Determine the [x, y] coordinate at the center of the cell enclosing the given text.  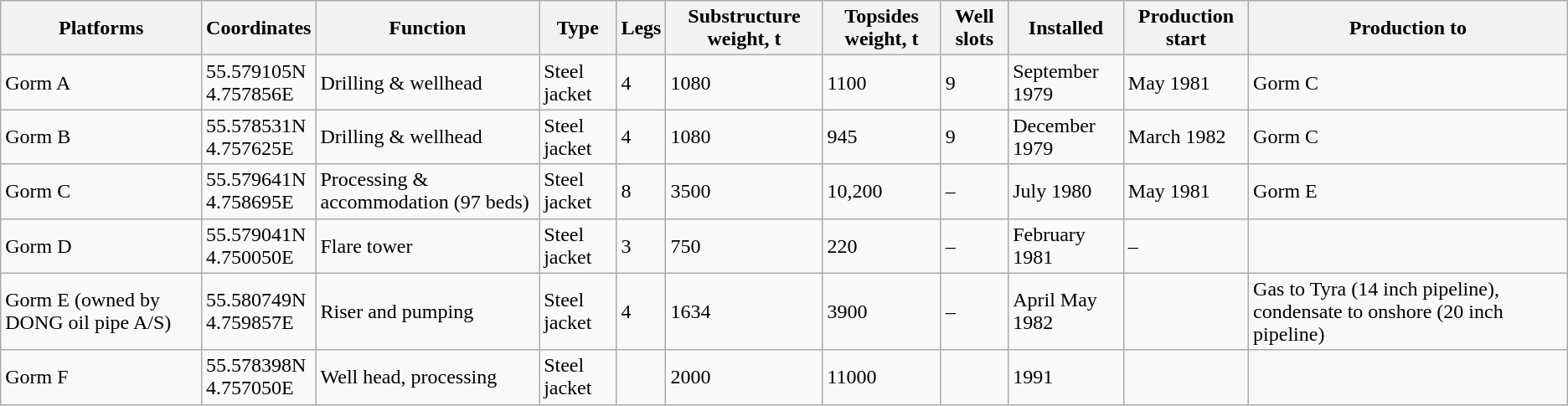
July 1980 [1066, 191]
945 [881, 137]
February 1981 [1066, 246]
December 1979 [1066, 137]
Installed [1066, 28]
11000 [881, 377]
10,200 [881, 191]
3 [642, 246]
2000 [744, 377]
Gas to Tyra (14 inch pipeline), condensate to onshore (20 inch pipeline) [1409, 311]
Gorm E (owned by DONG oil pipe A/S) [101, 311]
3500 [744, 191]
Production start [1186, 28]
Production to [1409, 28]
55.579641N4.758695E [259, 191]
Function [427, 28]
Gorm A [101, 82]
3900 [881, 311]
Substructure weight, t [744, 28]
Riser and pumping [427, 311]
Gorm D [101, 246]
Platforms [101, 28]
Flare tower [427, 246]
March 1982 [1186, 137]
55.580749N4.759857E [259, 311]
1100 [881, 82]
Well head, processing [427, 377]
1991 [1066, 377]
Type [578, 28]
Gorm B [101, 137]
Processing & accommodation (97 beds) [427, 191]
Coordinates [259, 28]
Well slots [974, 28]
55.579105N4.757856E [259, 82]
55.579041N4.750050E [259, 246]
750 [744, 246]
Legs [642, 28]
1634 [744, 311]
220 [881, 246]
Gorm F [101, 377]
Gorm E [1409, 191]
55.578398N4.757050E [259, 377]
Topsides weight, t [881, 28]
April May 1982 [1066, 311]
September 1979 [1066, 82]
8 [642, 191]
55.578531N4.757625E [259, 137]
